Determine the (X, Y) coordinate at the center of the cell enclosing the given text.  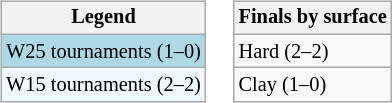
Clay (1–0) (313, 85)
Finals by surface (313, 18)
Legend (103, 18)
Hard (2–2) (313, 51)
W15 tournaments (2–2) (103, 85)
W25 tournaments (1–0) (103, 51)
